Find where the given text appears and provide that cell's center as (X, Y) coordinate. 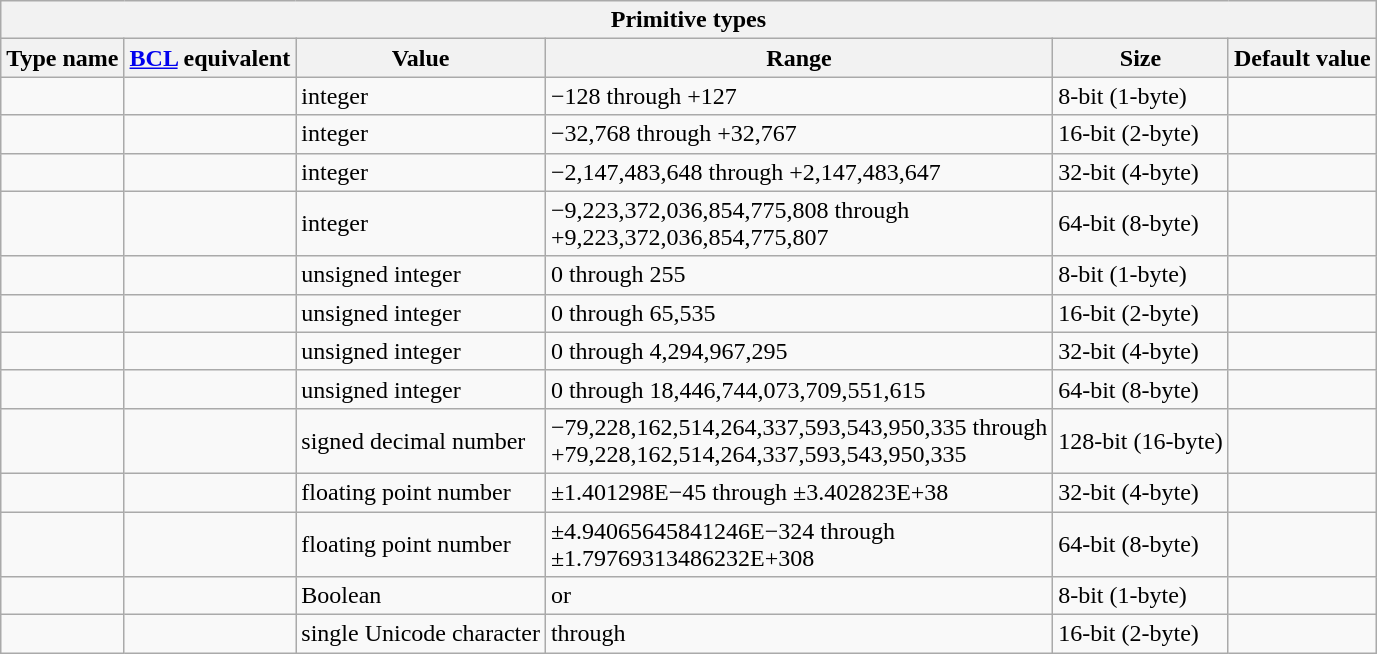
−32,768 through +32,767 (798, 134)
−2,147,483,648 through +2,147,483,647 (798, 172)
Size (1141, 58)
BCL equivalent (210, 58)
Boolean (421, 596)
through (798, 634)
0 through 18,446,744,073,709,551,615 (798, 389)
or (798, 596)
Type name (62, 58)
±1.401298E−45 through ±3.402823E+38 (798, 492)
0 through 4,294,967,295 (798, 351)
Primitive types (688, 20)
±4.94065645841246E−324 through ±1.79769313486232E+308 (798, 544)
signed decimal number (421, 440)
−128 through +127 (798, 96)
−9,223,372,036,854,775,808 through +9,223,372,036,854,775,807 (798, 224)
0 through 255 (798, 275)
single Unicode character (421, 634)
Value (421, 58)
0 through 65,535 (798, 313)
128-bit (16-byte) (1141, 440)
Default value (1302, 58)
−79,228,162,514,264,337,593,543,950,335 through +79,228,162,514,264,337,593,543,950,335 (798, 440)
Range (798, 58)
